Search for the cell housing the specified text and yield its (x, y) center coordinate. 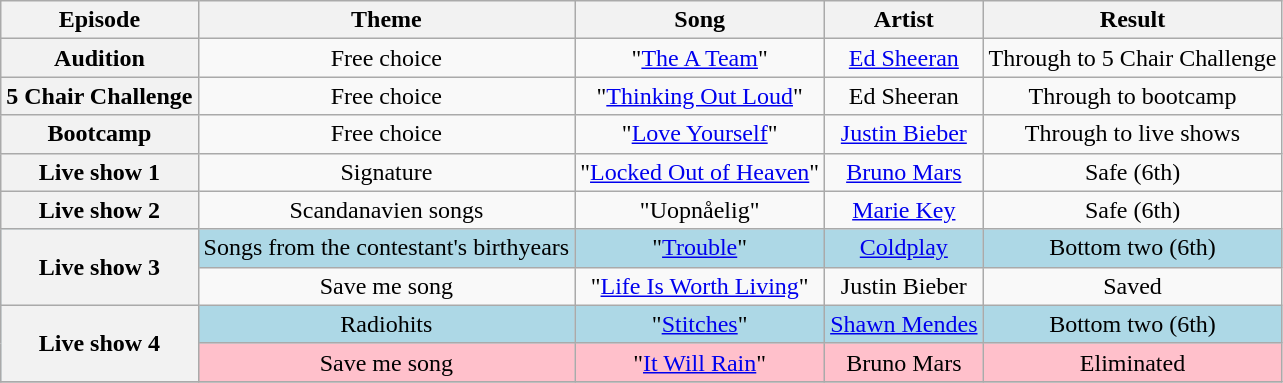
"Uopnåelig" (700, 210)
Eliminated (1132, 362)
Song (700, 20)
Live show 3 (100, 267)
Scandanavien songs (386, 210)
Coldplay (904, 248)
"Love Yourself" (700, 134)
"It Will Rain" (700, 362)
Shawn Mendes (904, 324)
Through to live shows (1132, 134)
"The A Team" (700, 58)
Through to bootcamp (1132, 96)
Through to 5 Chair Challenge (1132, 58)
"Life Is Worth Living" (700, 286)
Signature (386, 172)
Radiohits (386, 324)
Bootcamp (100, 134)
Live show 1 (100, 172)
Saved (1132, 286)
Theme (386, 20)
Artist (904, 20)
Result (1132, 20)
Marie Key (904, 210)
"Thinking Out Loud" (700, 96)
"Trouble" (700, 248)
Episode (100, 20)
"Locked Out of Heaven" (700, 172)
Audition (100, 58)
Live show 4 (100, 343)
"Stitches" (700, 324)
Songs from the contestant's birthyears (386, 248)
5 Chair Challenge (100, 96)
Live show 2 (100, 210)
